Return the [X, Y] coordinate for the center point of the cell that contains the specified text.  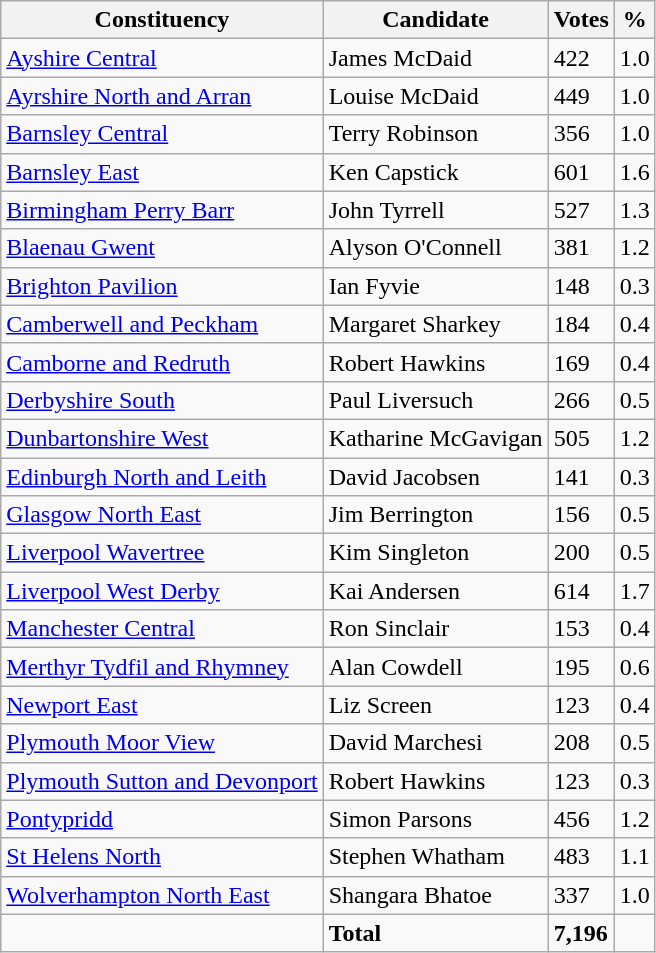
266 [581, 400]
Alan Cowdell [436, 667]
7,196 [581, 933]
456 [581, 819]
153 [581, 629]
Birmingham Perry Barr [162, 210]
Barnsley Central [162, 134]
Terry Robinson [436, 134]
1.3 [634, 210]
Candidate [436, 20]
St Helens North [162, 857]
527 [581, 210]
Plymouth Sutton and Devonport [162, 781]
Katharine McGavigan [436, 438]
184 [581, 324]
141 [581, 477]
381 [581, 248]
Ron Sinclair [436, 629]
195 [581, 667]
Paul Liversuch [436, 400]
John Tyrrell [436, 210]
505 [581, 438]
Plymouth Moor View [162, 743]
Kim Singleton [436, 553]
148 [581, 286]
Merthyr Tydfil and Rhymney [162, 667]
% [634, 20]
Kai Andersen [436, 591]
Pontypridd [162, 819]
Alyson O'Connell [436, 248]
Manchester Central [162, 629]
156 [581, 515]
Margaret Sharkey [436, 324]
Liz Screen [436, 705]
601 [581, 172]
Ian Fyvie [436, 286]
614 [581, 591]
200 [581, 553]
Ken Capstick [436, 172]
169 [581, 362]
1.1 [634, 857]
Constituency [162, 20]
Votes [581, 20]
208 [581, 743]
337 [581, 895]
Blaenau Gwent [162, 248]
Ayrshire North and Arran [162, 96]
Newport East [162, 705]
Louise McDaid [436, 96]
Camberwell and Peckham [162, 324]
Liverpool West Derby [162, 591]
Shangara Bhatoe [436, 895]
1.7 [634, 591]
Simon Parsons [436, 819]
0.6 [634, 667]
Barnsley East [162, 172]
449 [581, 96]
Liverpool Wavertree [162, 553]
Ayshire Central [162, 58]
David Marchesi [436, 743]
356 [581, 134]
483 [581, 857]
Camborne and Redruth [162, 362]
1.6 [634, 172]
Total [436, 933]
David Jacobsen [436, 477]
422 [581, 58]
Dunbartonshire West [162, 438]
Glasgow North East [162, 515]
Edinburgh North and Leith [162, 477]
Jim Berrington [436, 515]
James McDaid [436, 58]
Wolverhampton North East [162, 895]
Brighton Pavilion [162, 286]
Derbyshire South [162, 400]
Stephen Whatham [436, 857]
